Output the (x, y) coordinate of the center of the cell containing the given text.  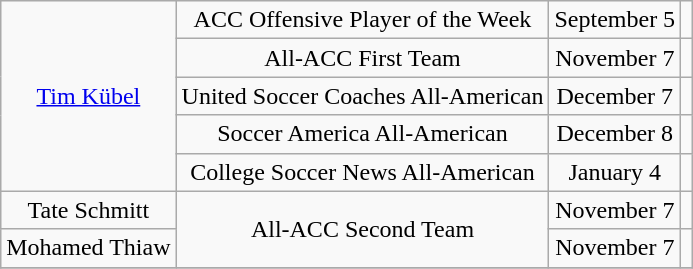
All-ACC First Team (362, 58)
December 8 (615, 134)
United Soccer Coaches All-American (362, 96)
December 7 (615, 96)
Tate Schmitt (88, 210)
Tim Kübel (88, 96)
College Soccer News All-American (362, 172)
Soccer America All-American (362, 134)
ACC Offensive Player of the Week (362, 20)
Mohamed Thiaw (88, 248)
All-ACC Second Team (362, 229)
September 5 (615, 20)
January 4 (615, 172)
